Detect which cell encompasses the target text, then output its (X, Y) center coordinate. 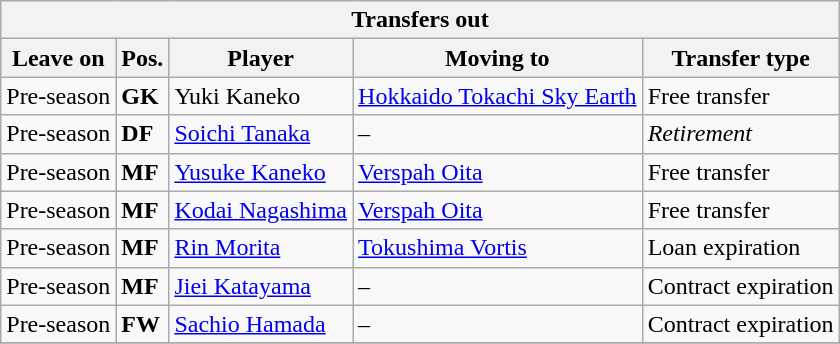
Retirement (740, 134)
DF (142, 134)
Transfer type (740, 58)
Pos. (142, 58)
Tokushima Vortis (498, 248)
Sachio Hamada (261, 324)
FW (142, 324)
Player (261, 58)
Hokkaido Tokachi Sky Earth (498, 96)
Jiei Katayama (261, 286)
Loan expiration (740, 248)
Yusuke Kaneko (261, 172)
Transfers out (420, 20)
Soichi Tanaka (261, 134)
GK (142, 96)
Leave on (58, 58)
Moving to (498, 58)
Rin Morita (261, 248)
Kodai Nagashima (261, 210)
Yuki Kaneko (261, 96)
